Determine the [x, y] coordinate at the center of the cell enclosing the given text.  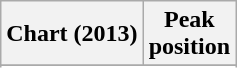
Peakposition [189, 34]
Chart (2013) [72, 34]
